Identify which cell holds the provided text, then report its (X, Y) central coordinate. 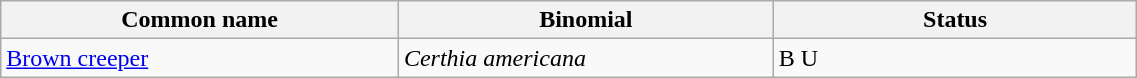
B U (955, 58)
Status (955, 20)
Certhia americana (586, 58)
Brown creeper (200, 58)
Binomial (586, 20)
Common name (200, 20)
